Find where the given text appears and provide that cell's center as (x, y) coordinate. 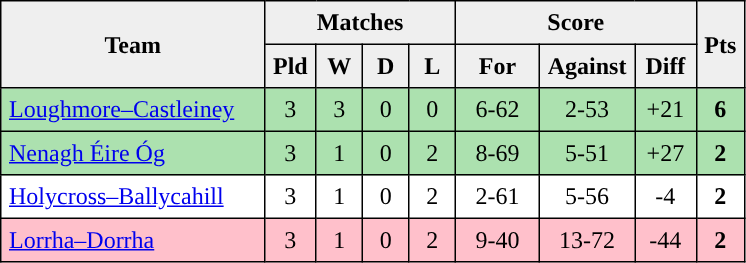
Nenagh Éire Óg (133, 153)
Holycross–Ballycahill (133, 197)
L (432, 66)
Team (133, 44)
5-56 (586, 197)
For (497, 66)
13-72 (586, 240)
9-40 (497, 240)
6 (720, 110)
W (339, 66)
Diff (666, 66)
Lorrha–Dorrha (133, 240)
2-61 (497, 197)
8-69 (497, 153)
2-53 (586, 110)
+27 (666, 153)
-4 (666, 197)
Pld (290, 66)
Loughmore–Castleiney (133, 110)
Matches (360, 23)
D (385, 66)
5-51 (586, 153)
Score (576, 23)
6-62 (497, 110)
Pts (720, 44)
Against (586, 66)
-44 (666, 240)
+21 (666, 110)
